Pinpoint the cell where the given text exists, returning its (x, y) midpoint coordinate. 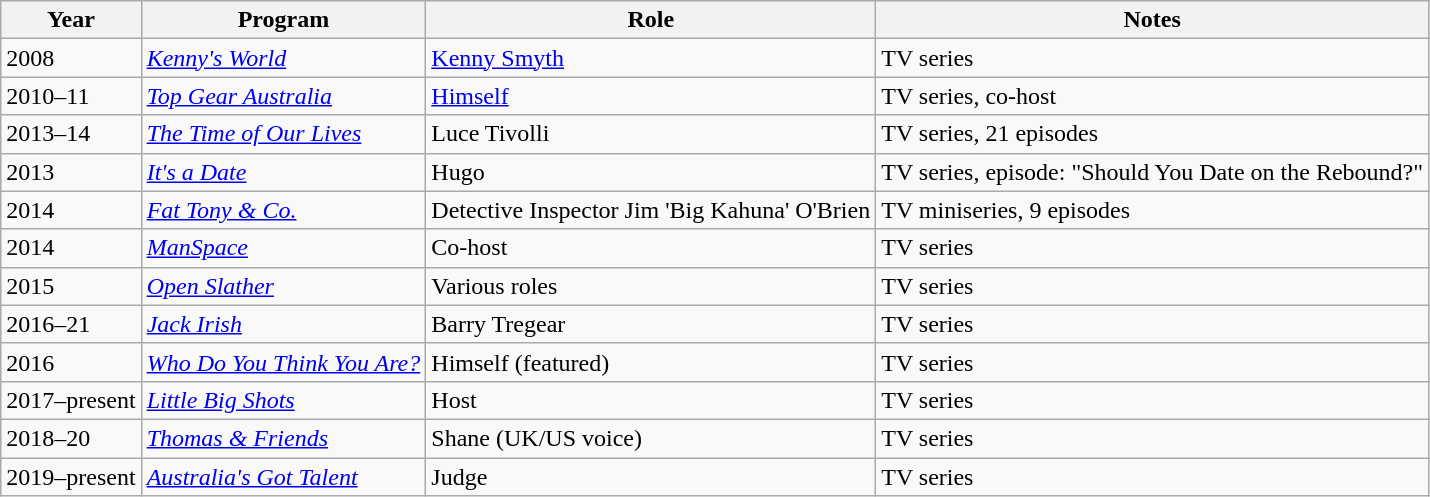
Year (71, 20)
Barry Tregear (651, 324)
Top Gear Australia (284, 96)
2016 (71, 362)
Open Slather (284, 286)
Notes (1152, 20)
2019–present (71, 477)
Himself (featured) (651, 362)
The Time of Our Lives (284, 134)
TV miniseries, 9 episodes (1152, 210)
2018–20 (71, 438)
Kenny Smyth (651, 58)
2015 (71, 286)
Himself (651, 96)
2013–14 (71, 134)
TV series, 21 episodes (1152, 134)
ManSpace (284, 248)
2013 (71, 172)
Co-host (651, 248)
Role (651, 20)
Thomas & Friends (284, 438)
2008 (71, 58)
Luce Tivolli (651, 134)
2010–11 (71, 96)
Little Big Shots (284, 400)
Various roles (651, 286)
Shane (UK/US voice) (651, 438)
Judge (651, 477)
Jack Irish (284, 324)
Hugo (651, 172)
TV series, co-host (1152, 96)
Fat Tony & Co. (284, 210)
2017–present (71, 400)
Australia's Got Talent (284, 477)
Program (284, 20)
Kenny's World (284, 58)
2016–21 (71, 324)
Who Do You Think You Are? (284, 362)
Detective Inspector Jim 'Big Kahuna' O'Brien (651, 210)
Host (651, 400)
It's a Date (284, 172)
TV series, episode: "Should You Date on the Rebound?" (1152, 172)
